Return [x, y] of the center of cell containing provided text 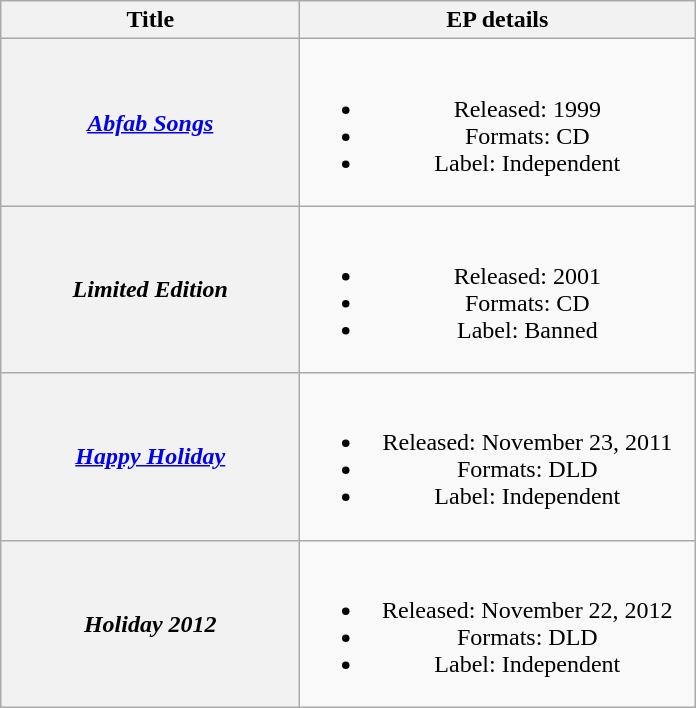
Released: 2001Formats: CDLabel: Banned [498, 290]
Title [150, 20]
Released: November 23, 2011Formats: DLDLabel: Independent [498, 456]
Abfab Songs [150, 122]
Released: November 22, 2012Formats: DLDLabel: Independent [498, 624]
Holiday 2012 [150, 624]
Happy Holiday [150, 456]
EP details [498, 20]
Limited Edition [150, 290]
Released: 1999Formats: CDLabel: Independent [498, 122]
